Provide the (x, y) coordinate of the cell's center where the given text is located.  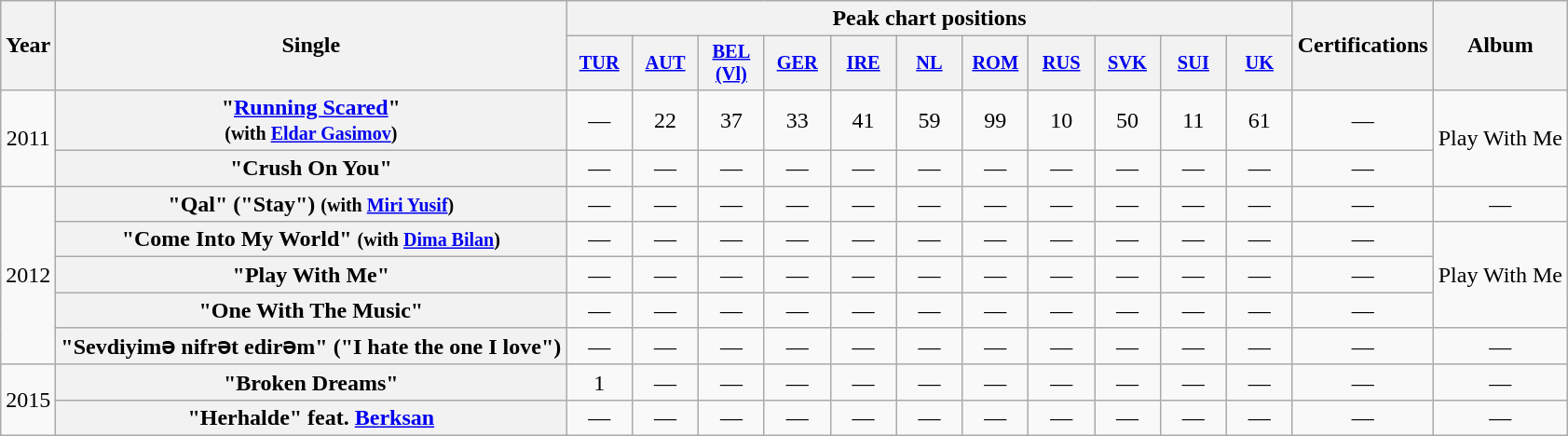
"Come Into My World" (with Dima Bilan) (311, 239)
11 (1193, 119)
"Qal" ("Stay") (with Miri Yusif) (311, 204)
BEL (Vl) (730, 63)
SUI (1193, 63)
2015 (28, 400)
41 (863, 119)
UK (1260, 63)
IRE (863, 63)
33 (798, 119)
TUR (600, 63)
RUS (1062, 63)
"Running Scared"(with Eldar Gasimov) (311, 119)
"One With The Music" (311, 310)
10 (1062, 119)
1 (600, 382)
GER (798, 63)
59 (930, 119)
Peak chart positions (930, 19)
22 (665, 119)
Single (311, 46)
AUT (665, 63)
"Crush On You" (311, 169)
37 (730, 119)
61 (1260, 119)
50 (1127, 119)
"Sevdiyimə nifrət edirəm" ("I hate the one I love") (311, 347)
"Herhalde" feat. Berksan (311, 417)
99 (995, 119)
2011 (28, 138)
Certifications (1362, 46)
"Play With Me" (311, 275)
ROM (995, 63)
2012 (28, 276)
Year (28, 46)
NL (930, 63)
Album (1500, 46)
"Broken Dreams" (311, 382)
SVK (1127, 63)
